Identify which cell holds the provided text, then report its [X, Y] central coordinate. 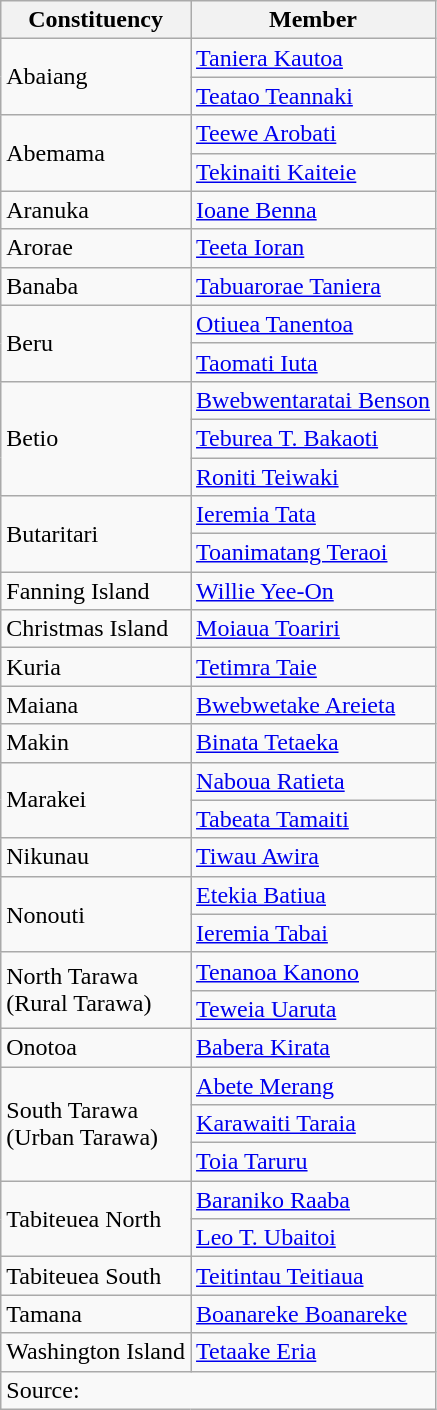
Otiuea Tanentoa [314, 324]
Boanareke Boanareke [314, 1314]
Christmas Island [96, 629]
Bwebwentaratai Benson [314, 400]
Onotoa [96, 1047]
Toia Taruru [314, 1162]
Fanning Island [96, 591]
Tabuarorae Taniera [314, 286]
Binata Tetaeka [314, 743]
Taomati Iuta [314, 362]
Teatao Teannaki [314, 96]
Teewe Arobati [314, 134]
Etekia Batiua [314, 895]
Teeta Ioran [314, 248]
Nonouti [96, 914]
Marakei [96, 800]
Bwebwetake Areieta [314, 705]
Teitintau Teitiaua [314, 1276]
Tetaake Eria [314, 1352]
Maiana [96, 705]
Arorae [96, 248]
Nikunau [96, 857]
Constituency [96, 20]
Beru [96, 343]
Betio [96, 438]
Butaritari [96, 534]
Tetimra Taie [314, 667]
Tenanoa Kanono [314, 971]
Abete Merang [314, 1085]
Moiaua Toariri [314, 629]
Ieremia Tabai [314, 933]
Roniti Teiwaki [314, 477]
Teburea T. Bakaoti [314, 438]
Tekinaiti Kaiteie [314, 172]
Tamana [96, 1314]
North Tarawa(Rural Tarawa) [96, 990]
Teweia Uaruta [314, 1009]
Tabiteuea South [96, 1276]
Member [314, 20]
Washington Island [96, 1352]
Naboua Ratieta [314, 781]
Baraniko Raaba [314, 1200]
Tabiteuea North [96, 1219]
Abaiang [96, 77]
Babera Kirata [314, 1047]
Makin [96, 743]
Abemama [96, 153]
Kuria [96, 667]
Taniera Kautoa [314, 58]
Ieremia Tata [314, 515]
Tabeata Tamaiti [314, 819]
Aranuka [96, 210]
Banaba [96, 286]
Leo T. Ubaitoi [314, 1238]
Willie Yee-On [314, 591]
Tiwau Awira [314, 857]
South Tarawa(Urban Tarawa) [96, 1123]
Ioane Benna [314, 210]
Toanimatang Teraoi [314, 553]
Karawaiti Taraia [314, 1124]
Source: [218, 1390]
